Capture the cell that displays the provided text and extract its [X, Y] central coordinate. 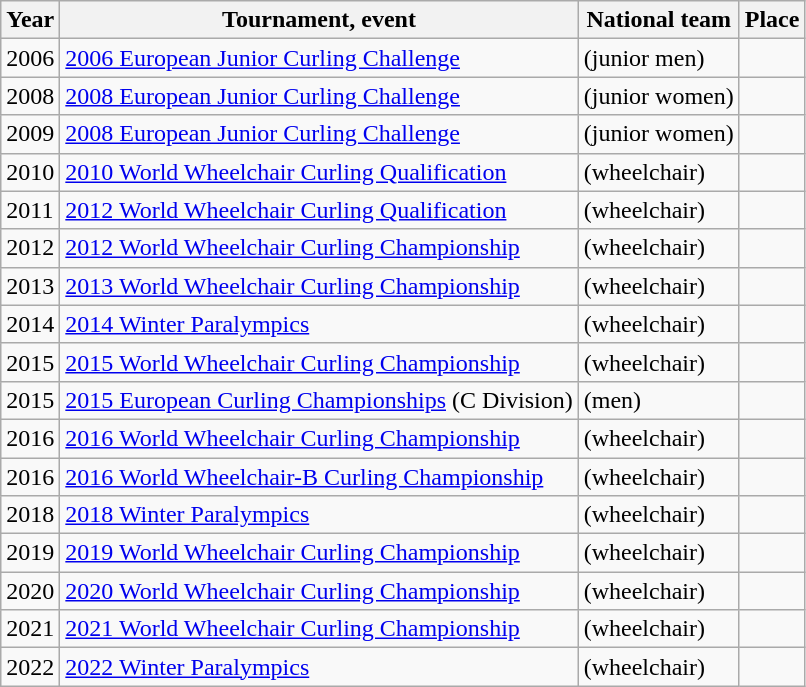
2015 World Wheelchair Curling Championship [319, 362]
2008 [30, 96]
2020 World Wheelchair Curling Championship [319, 591]
2009 [30, 134]
2013 World Wheelchair Curling Championship [319, 286]
2014 Winter Paralympics [319, 324]
2010 World Wheelchair Curling Qualification [319, 172]
2019 World Wheelchair Curling Championship [319, 553]
2013 [30, 286]
Year [30, 20]
2012 World Wheelchair Curling Championship [319, 248]
2011 [30, 210]
2022 Winter Paralympics [319, 667]
National team [658, 20]
2020 [30, 591]
2022 [30, 667]
2010 [30, 172]
2016 World Wheelchair Curling Championship [319, 438]
2021 [30, 629]
2012 World Wheelchair Curling Qualification [319, 210]
2012 [30, 248]
2021 World Wheelchair Curling Championship [319, 629]
2006 [30, 58]
2006 European Junior Curling Challenge [319, 58]
(men) [658, 400]
Tournament, event [319, 20]
Place [772, 20]
2018 Winter Paralympics [319, 515]
2019 [30, 553]
2014 [30, 324]
2018 [30, 515]
2015 European Curling Championships (C Division) [319, 400]
(junior men) [658, 58]
2016 World Wheelchair-B Curling Championship [319, 477]
